Return (X, Y) of the center of cell containing provided text 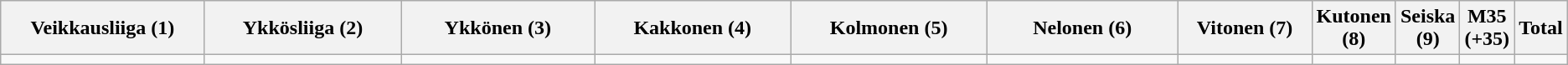
Kolmonen (5) (889, 28)
Total (1541, 28)
Kakkonen (4) (693, 28)
Ykkönen (3) (498, 28)
Vitonen (7) (1245, 28)
Ykkösliiga (2) (303, 28)
Veikkausliiga (1) (102, 28)
Kutonen (8) (1354, 28)
Nelonen (6) (1082, 28)
Seiska (9) (1427, 28)
M35 (+35) (1488, 28)
